Return (x, y) of the center of cell containing provided text 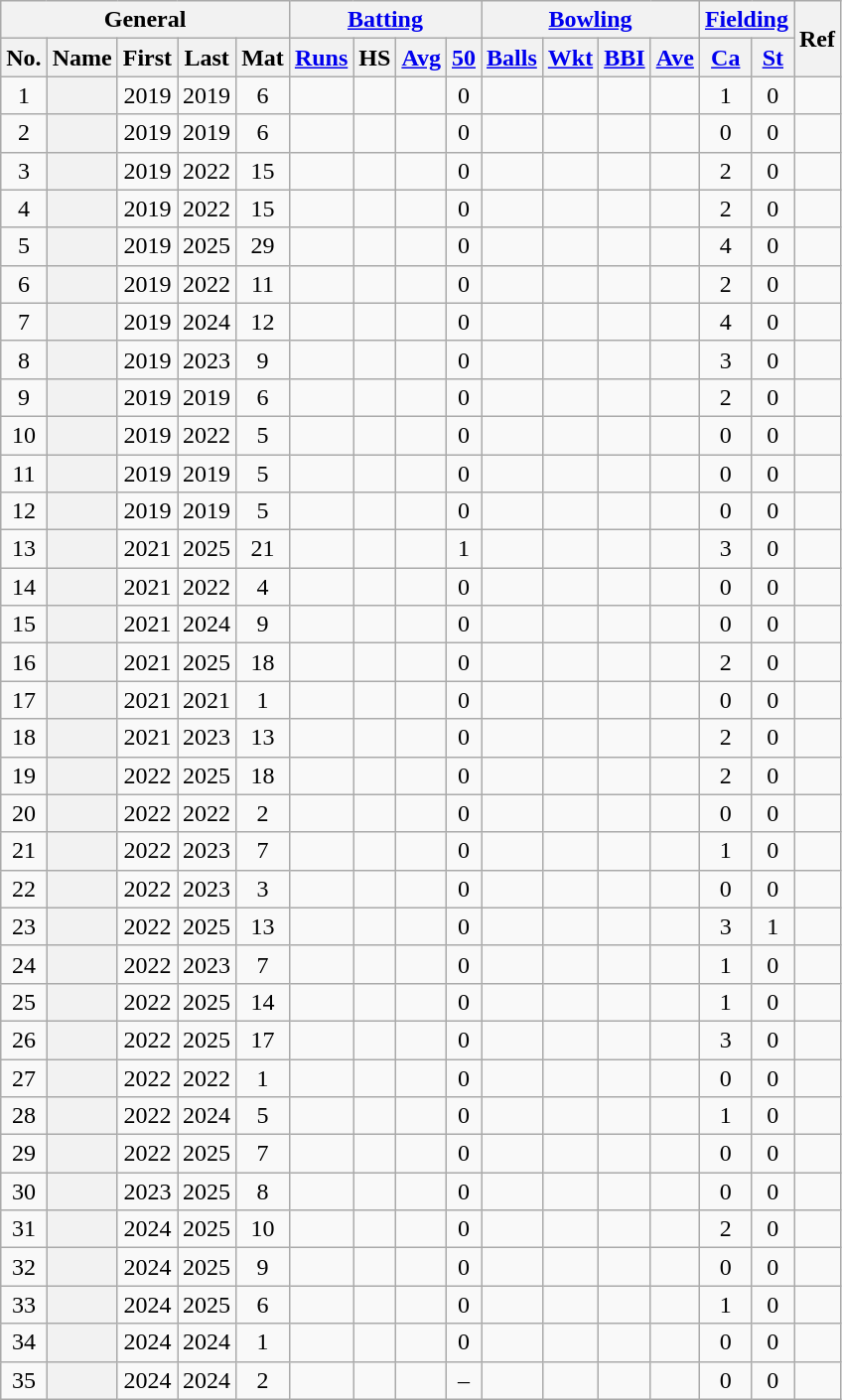
Wkt (570, 58)
General (145, 20)
First (147, 58)
34 (24, 1342)
26 (24, 1040)
Runs (321, 58)
– (463, 1380)
Balls (512, 58)
35 (24, 1380)
23 (24, 926)
33 (24, 1305)
22 (24, 889)
27 (24, 1077)
25 (24, 1002)
50 (463, 58)
Name (81, 58)
No. (24, 58)
30 (24, 1191)
Last (207, 58)
Ref (818, 39)
Avg (421, 58)
Batting (385, 20)
Mat (263, 58)
BBI (625, 58)
St (772, 58)
Bowling (591, 20)
20 (24, 813)
16 (24, 662)
Ave (675, 58)
Ca (725, 58)
HS (375, 58)
19 (24, 775)
28 (24, 1116)
31 (24, 1229)
Fielding (747, 20)
24 (24, 964)
32 (24, 1267)
